Capture the cell that displays the provided text and extract its (x, y) central coordinate. 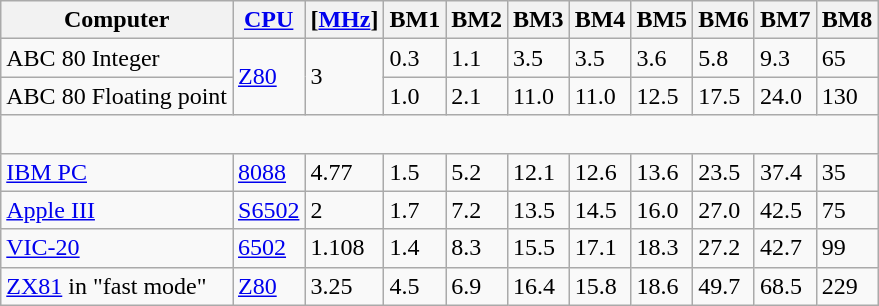
1.1 (477, 58)
15.8 (600, 286)
BM5 (662, 20)
ZX81 in "fast mode" (117, 286)
3 (344, 77)
14.5 (600, 210)
18.6 (662, 286)
1.7 (415, 210)
BM8 (847, 20)
5.8 (724, 58)
S6502 (268, 210)
ABC 80 Floating point (117, 96)
23.5 (724, 172)
1.108 (344, 248)
7.2 (477, 210)
ABC 80 Integer (117, 58)
5.2 (477, 172)
CPU (268, 20)
BM3 (538, 20)
2 (344, 210)
4.77 (344, 172)
17.1 (600, 248)
6502 (268, 248)
3.25 (344, 286)
17.5 (724, 96)
BM7 (785, 20)
65 (847, 58)
8088 (268, 172)
8.3 (477, 248)
13.6 (662, 172)
12.5 (662, 96)
6.9 (477, 286)
BM6 (724, 20)
49.7 (724, 286)
75 (847, 210)
15.5 (538, 248)
4.5 (415, 286)
18.3 (662, 248)
BM1 (415, 20)
12.6 (600, 172)
37.4 (785, 172)
Computer (117, 20)
16.0 (662, 210)
3.6 (662, 58)
1.4 (415, 248)
IBM PC (117, 172)
BM2 (477, 20)
VIC-20 (117, 248)
42.5 (785, 210)
68.5 (785, 286)
99 (847, 248)
16.4 (538, 286)
1.5 (415, 172)
35 (847, 172)
27.2 (724, 248)
42.7 (785, 248)
BM4 (600, 20)
13.5 (538, 210)
1.0 (415, 96)
27.0 (724, 210)
24.0 (785, 96)
Apple III (117, 210)
229 (847, 286)
130 (847, 96)
[MHz] (344, 20)
0.3 (415, 58)
12.1 (538, 172)
2.1 (477, 96)
9.3 (785, 58)
